Return the (X, Y) coordinate for the center point of the cell that contains the specified text.  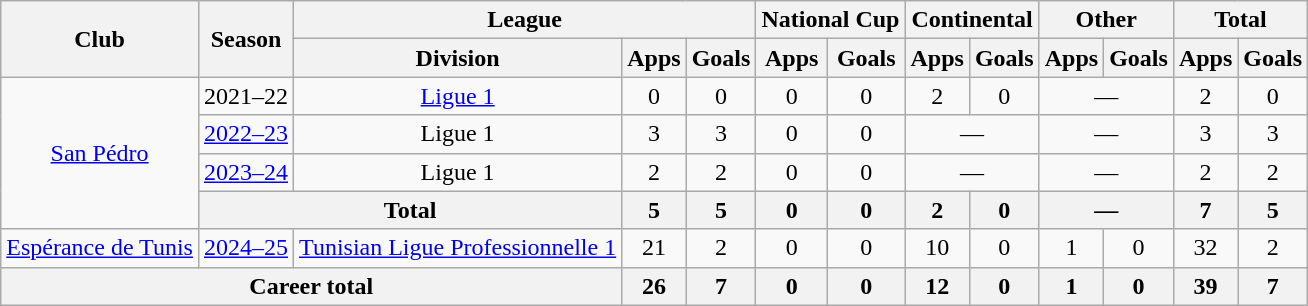
National Cup (830, 20)
21 (654, 248)
Career total (312, 286)
32 (1205, 248)
San Pédro (100, 153)
Tunisian Ligue Professionnelle 1 (458, 248)
26 (654, 286)
2022–23 (246, 134)
Espérance de Tunis (100, 248)
Continental (972, 20)
39 (1205, 286)
Other (1106, 20)
Club (100, 39)
League (525, 20)
2021–22 (246, 96)
12 (937, 286)
2023–24 (246, 172)
Division (458, 58)
2024–25 (246, 248)
Season (246, 39)
10 (937, 248)
